Output the [x, y] coordinate of the center of the cell containing the given text.  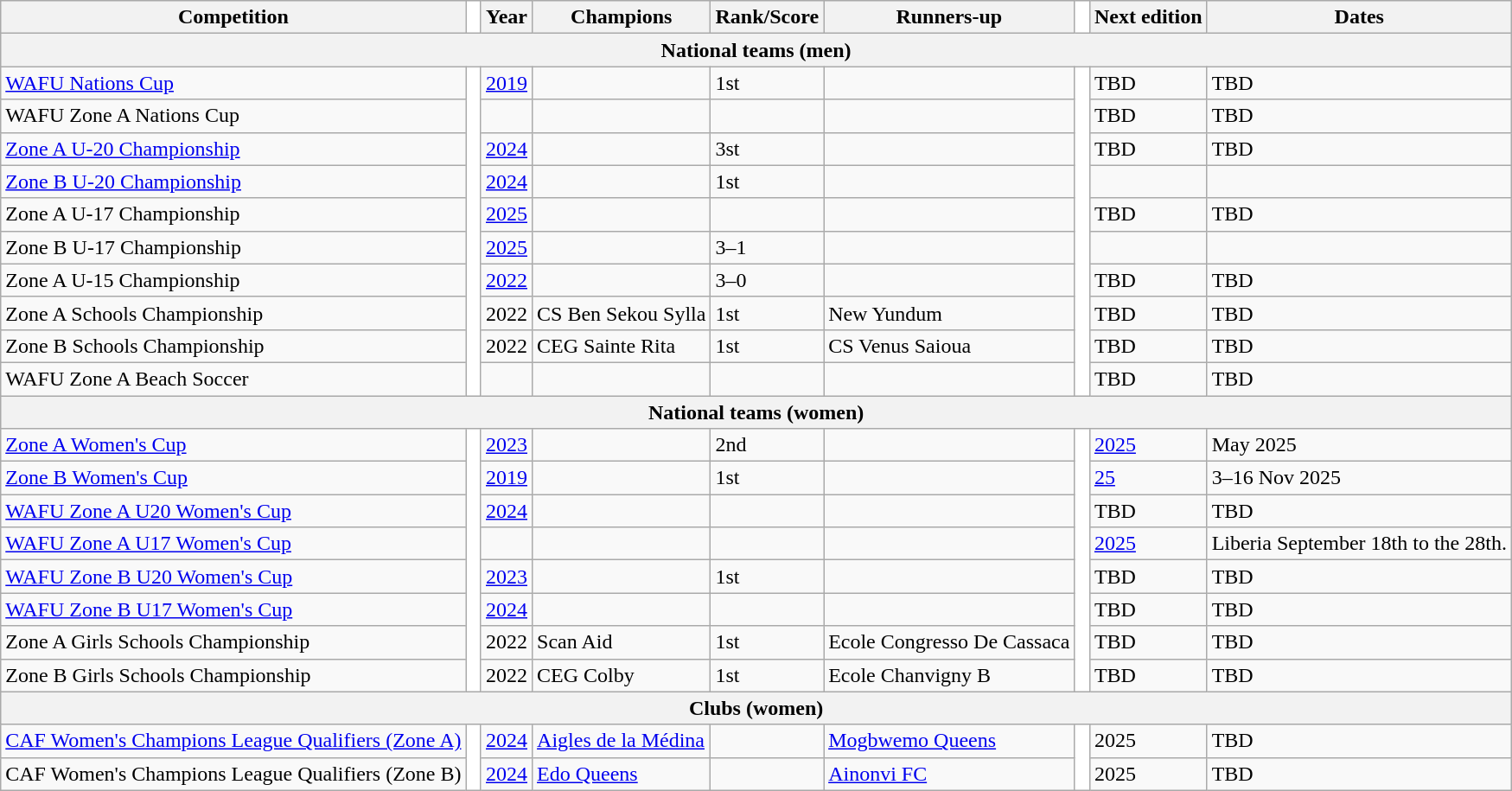
Zone B U-17 Championship [233, 247]
Dates [1359, 17]
CAF Women's Champions League Qualifiers (Zone B) [233, 774]
CEG Sainte Rita [622, 346]
National teams (women) [756, 412]
May 2025 [1359, 445]
WAFU Zone A U20 Women's Cup [233, 511]
Zone A Women's Cup [233, 445]
Mogbwemo Queens [949, 741]
Clubs (women) [756, 708]
3–1 [768, 247]
Aigles de la Médina [622, 741]
Next edition [1148, 17]
Edo Queens [622, 774]
Competition [233, 17]
Zone A Girls Schools Championship [233, 642]
WAFU Zone A Nations Cup [233, 116]
CEG Colby [622, 675]
New Yundum [949, 313]
3–0 [768, 280]
Year [507, 17]
National teams (men) [756, 50]
Rank/Score [768, 17]
Ecole Congresso De Cassaca [949, 642]
Zone A Schools Championship [233, 313]
CS Venus Saioua [949, 346]
Liberia September 18th to the 28th. [1359, 544]
Zone A U-17 Championship [233, 214]
Zone B Women's Cup [233, 478]
CAF Women's Champions League Qualifiers (Zone A) [233, 741]
Zone A U-20 Championship [233, 149]
WAFU Zone A Beach Soccer [233, 379]
Runners-up [949, 17]
WAFU Zone B U17 Women's Cup [233, 609]
25 [1148, 478]
3st [768, 149]
Scan Aid [622, 642]
WAFU Zone B U20 Women's Cup [233, 577]
Zone B U-20 Championship [233, 182]
Ecole Chanvigny B [949, 675]
Champions [622, 17]
Zone A U-15 Championship [233, 280]
3–16 Nov 2025 [1359, 478]
CS Ben Sekou Sylla [622, 313]
Ainonvi FC [949, 774]
Zone B Schools Championship [233, 346]
Zone B Girls Schools Championship [233, 675]
WAFU Zone A U17 Women's Cup [233, 544]
2nd [768, 445]
WAFU Nations Cup [233, 83]
